Output the (X, Y) coordinate of the center of the cell containing the given text.  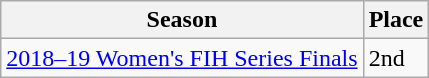
2nd (396, 58)
Season (182, 20)
Place (396, 20)
2018–19 Women's FIH Series Finals (182, 58)
